Extract the [X, Y] coordinate from the center of the cell holding the provided text.  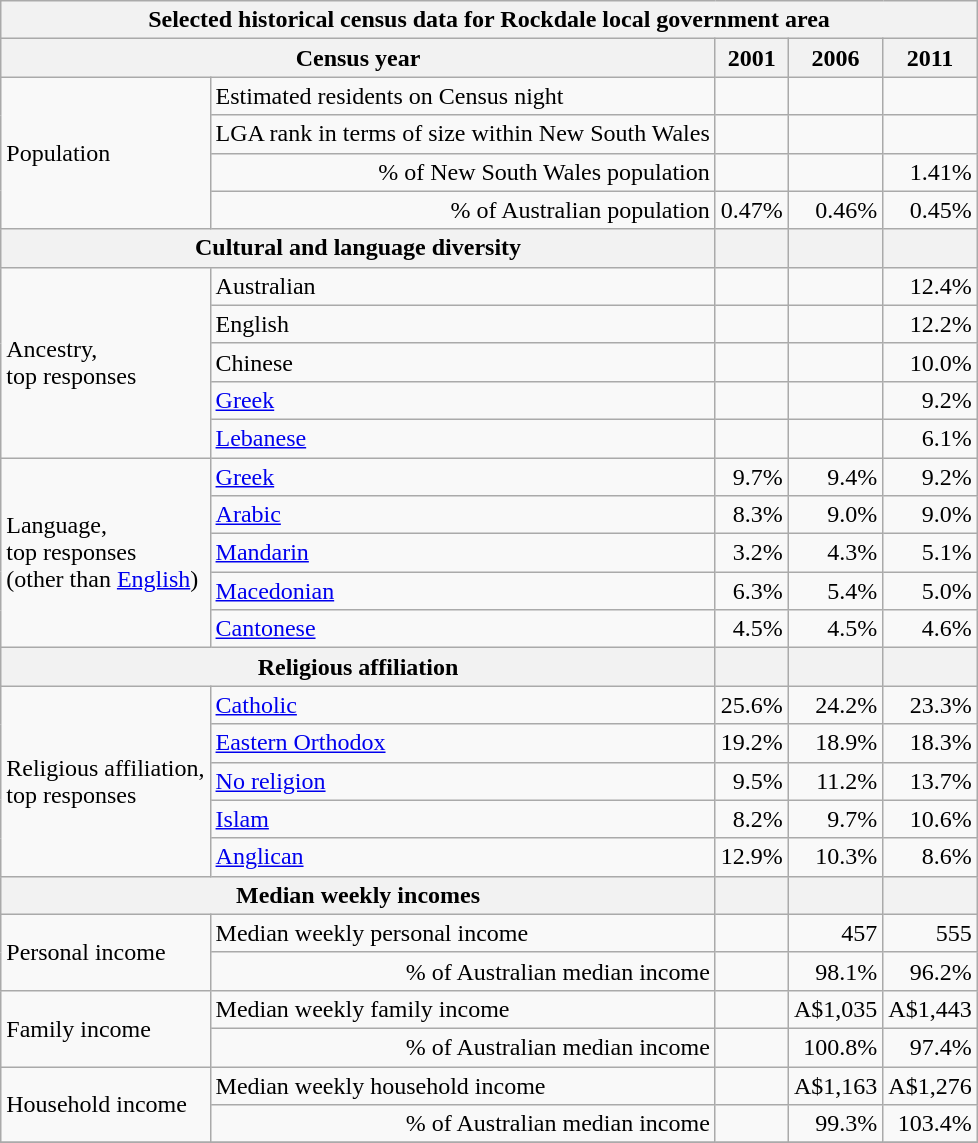
10.0% [930, 362]
23.3% [930, 705]
24.2% [835, 705]
Selected historical census data for Rockdale local government area [489, 20]
Estimated residents on Census night [462, 96]
No religion [462, 781]
5.4% [835, 591]
457 [835, 933]
Islam [462, 819]
0.45% [930, 210]
5.0% [930, 591]
18.3% [930, 743]
6.3% [752, 591]
Arabic [462, 515]
Language,top responses(other than English) [106, 553]
Family income [106, 1028]
Cantonese [462, 629]
12.2% [930, 324]
Australian [462, 286]
100.8% [835, 1047]
8.3% [752, 515]
96.2% [930, 971]
4.6% [930, 629]
Median weekly personal income [462, 933]
A$1,443 [930, 1009]
Household income [106, 1104]
98.1% [835, 971]
Religious affiliation,top responses [106, 781]
3.2% [752, 553]
9.4% [835, 477]
Catholic [462, 705]
8.6% [930, 857]
Census year [358, 58]
555 [930, 933]
Personal income [106, 952]
19.2% [752, 743]
2001 [752, 58]
25.6% [752, 705]
12.9% [752, 857]
A$1,035 [835, 1009]
Eastern Orthodox [462, 743]
4.3% [835, 553]
English [462, 324]
11.2% [835, 781]
10.6% [930, 819]
A$1,163 [835, 1085]
% of Australian population [462, 210]
1.41% [930, 172]
10.3% [835, 857]
A$1,276 [930, 1085]
Median weekly family income [462, 1009]
103.4% [930, 1124]
% of New South Wales population [462, 172]
8.2% [752, 819]
0.47% [752, 210]
97.4% [930, 1047]
Chinese [462, 362]
Median weekly incomes [358, 895]
Median weekly household income [462, 1085]
Mandarin [462, 553]
Lebanese [462, 438]
Anglican [462, 857]
5.1% [930, 553]
LGA rank in terms of size within New South Wales [462, 134]
Macedonian [462, 591]
2011 [930, 58]
2006 [835, 58]
Population [106, 153]
12.4% [930, 286]
Ancestry,top responses [106, 362]
Cultural and language diversity [358, 248]
18.9% [835, 743]
6.1% [930, 438]
9.5% [752, 781]
13.7% [930, 781]
99.3% [835, 1124]
0.46% [835, 210]
Religious affiliation [358, 667]
